Return the [x, y] coordinate for the center point of the cell that contains the specified text.  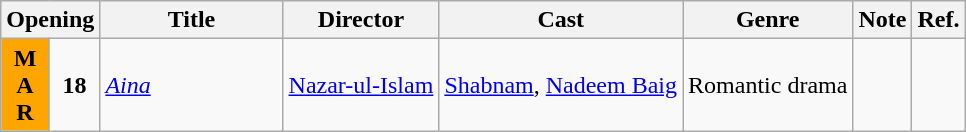
Shabnam, Nadeem Baig [561, 85]
Nazar-ul-Islam [361, 85]
Ref. [938, 20]
Aina [192, 85]
MAR [26, 85]
Cast [561, 20]
18 [74, 85]
Romantic drama [768, 85]
Genre [768, 20]
Director [361, 20]
Title [192, 20]
Opening [50, 20]
Note [882, 20]
